Search for the cell housing the specified text and yield its [X, Y] center coordinate. 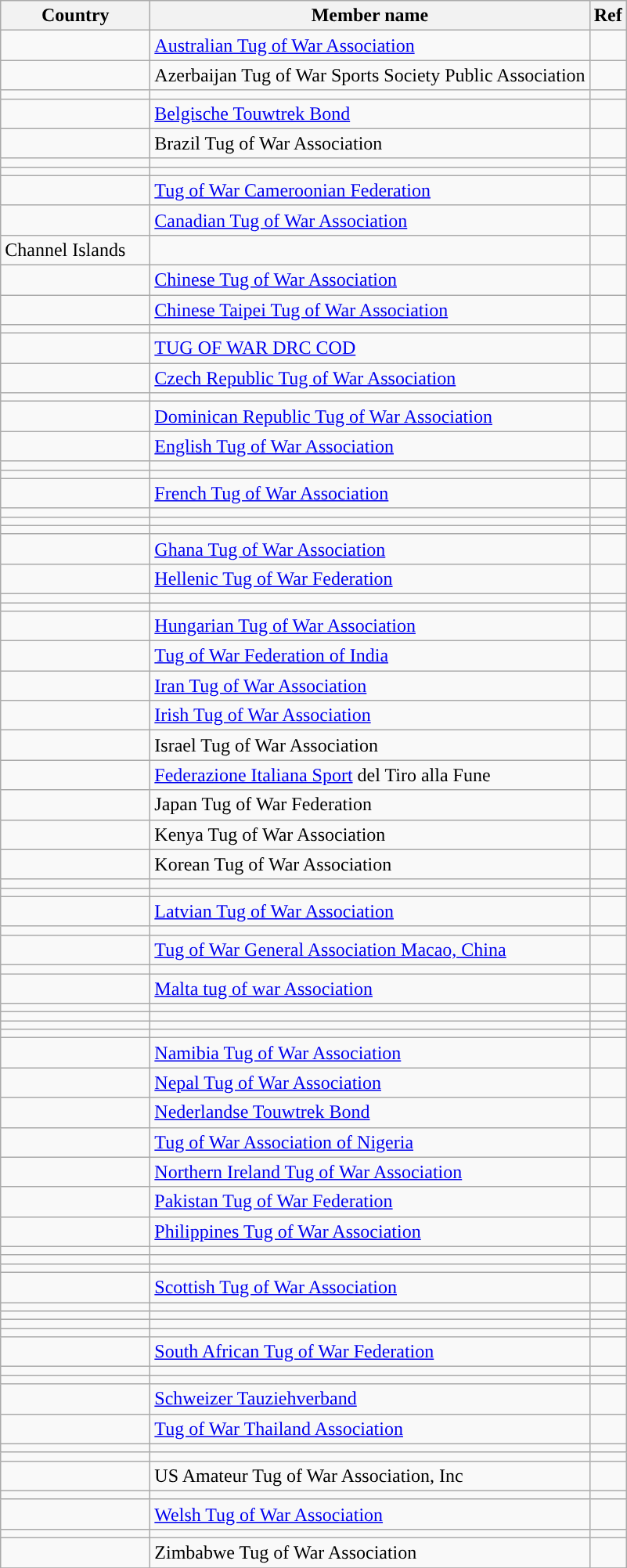
Tug of War Federation of India [369, 656]
Tug of War General Association Macao, China [369, 950]
Nepal Tug of War Association [369, 1083]
Tug of War Cameroonian Federation [369, 190]
Chinese Taipei Tug of War Association [369, 309]
French Tug of War Association [369, 493]
Czech Republic Tug of War Association [369, 378]
Scottish Tug of War Association [369, 1287]
TUG OF WAR DRC COD [369, 348]
Kenya Tug of War Association [369, 834]
Belgische Touwtrek Bond [369, 114]
Australian Tug of War Association [369, 45]
Israel Tug of War Association [369, 745]
Canadian Tug of War Association [369, 220]
Ref [607, 16]
Hellenic Tug of War Federation [369, 579]
Nederlandse Touwtrek Bond [369, 1112]
Azerbaijan Tug of War Sports Society Public Association [369, 75]
English Tug of War Association [369, 446]
Iran Tug of War Association [369, 686]
Korean Tug of War Association [369, 864]
Northern Ireland Tug of War Association [369, 1172]
Ghana Tug of War Association [369, 549]
Tug of War Association of Nigeria [369, 1142]
Zimbabwe Tug of War Association [369, 1552]
US Amateur Tug of War Association, Inc [369, 1476]
Latvian Tug of War Association [369, 911]
Chinese Tug of War Association [369, 279]
Country [75, 16]
Federazione Italiana Sport del Tiro alla Fune [369, 775]
Hungarian Tug of War Association [369, 626]
Member name [369, 16]
Japan Tug of War Federation [369, 805]
Tug of War Thailand Association [369, 1429]
Welsh Tug of War Association [369, 1514]
Channel Islands [75, 250]
Irish Tug of War Association [369, 716]
Brazil Tug of War Association [369, 143]
Schweizer Tauziehverband [369, 1399]
Namibia Tug of War Association [369, 1053]
Pakistan Tug of War Federation [369, 1202]
Dominican Republic Tug of War Association [369, 416]
South African Tug of War Federation [369, 1352]
Malta tug of war Association [369, 989]
Philippines Tug of War Association [369, 1231]
